Find where the given text appears and provide that cell's center as [X, Y] coordinate. 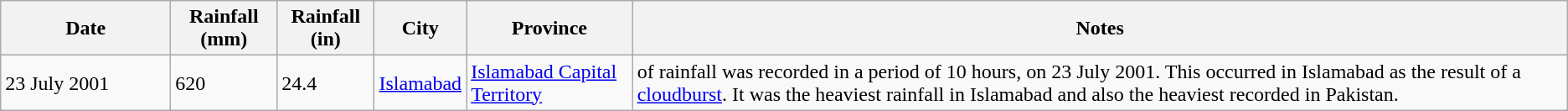
Rainfall (in) [326, 29]
Province [549, 29]
Date [85, 29]
23 July 2001 [85, 82]
24.4 [326, 82]
City [420, 29]
Rainfall (mm) [224, 29]
Islamabad Capital Territory [549, 82]
620 [224, 82]
Islamabad [420, 82]
Notes [1100, 29]
